Return [X, Y] of the center of cell containing provided text 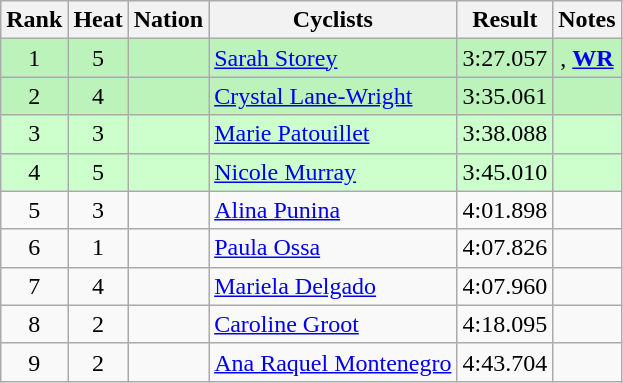
Marie Patouillet [333, 134]
Ana Raquel Montenegro [333, 362]
Alina Punina [333, 210]
, WR [587, 58]
6 [34, 248]
3:45.010 [505, 172]
Crystal Lane-Wright [333, 96]
Heat [98, 20]
Paula Ossa [333, 248]
Rank [34, 20]
3:35.061 [505, 96]
Nation [168, 20]
Nicole Murray [333, 172]
3:27.057 [505, 58]
9 [34, 362]
Mariela Delgado [333, 286]
7 [34, 286]
Sarah Storey [333, 58]
4:07.826 [505, 248]
4:18.095 [505, 324]
Notes [587, 20]
4:01.898 [505, 210]
4:43.704 [505, 362]
Cyclists [333, 20]
4:07.960 [505, 286]
8 [34, 324]
3:38.088 [505, 134]
Caroline Groot [333, 324]
Result [505, 20]
